For the text-containing cell, return its midpoint in [x, y] coordinate format. 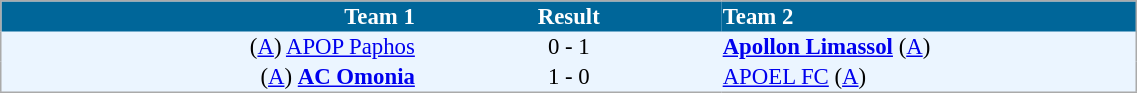
(A) APOP Paphos [209, 47]
Team 2 [929, 16]
(A) AC Omonia [209, 77]
Team 1 [209, 16]
1 - 0 [568, 77]
APOEL FC (A) [929, 77]
Result [568, 16]
0 - 1 [568, 47]
Apollon Limassol (A) [929, 47]
